Search for the cell housing the specified text and yield its [x, y] center coordinate. 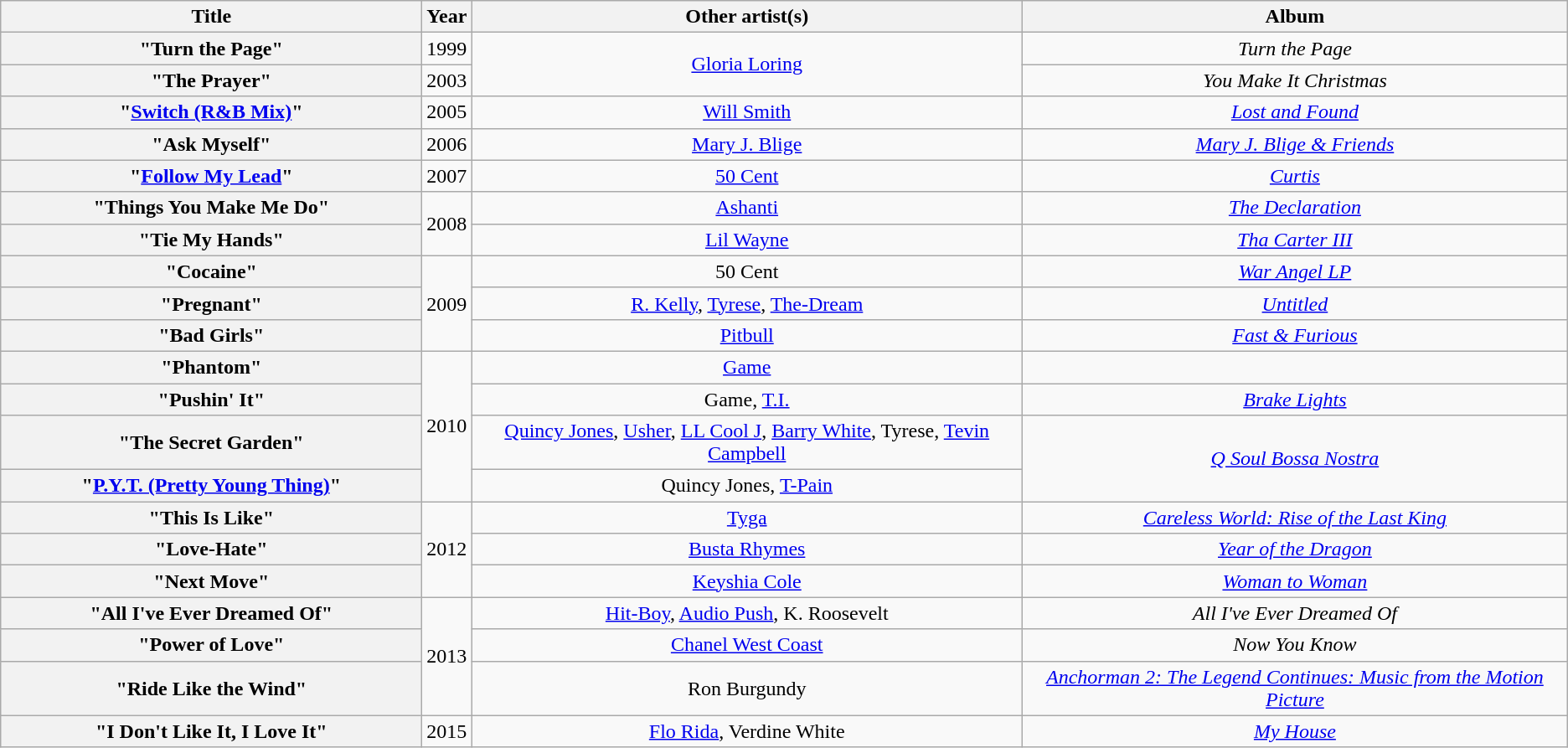
Gloria Loring [747, 64]
Tha Carter III [1295, 240]
Title [211, 17]
"Turn the Page" [211, 49]
2006 [447, 144]
Curtis [1295, 176]
Woman to Woman [1295, 581]
"This Is Like" [211, 518]
"Pushin' It" [211, 400]
Flo Rida, Verdine White [747, 731]
"I Don't Like It, I Love It" [211, 731]
Busta Rhymes [747, 549]
"Switch (R&B Mix)" [211, 112]
"Phantom" [211, 367]
"Next Move" [211, 581]
"Things You Make Me Do" [211, 208]
Fast & Furious [1295, 335]
Quincy Jones, T-Pain [747, 486]
"Follow My Lead" [211, 176]
"Cocaine" [211, 271]
Chanel West Coast [747, 645]
"Pregnant" [211, 303]
2009 [447, 303]
Anchorman 2: The Legend Continues: Music from the Motion Picture [1295, 689]
Hit-Boy, Audio Push, K. Roosevelt [747, 613]
Other artist(s) [747, 17]
Quincy Jones, Usher, LL Cool J, Barry White, Tyrese, Tevin Campbell [747, 442]
"Tie My Hands" [211, 240]
Ashanti [747, 208]
Brake Lights [1295, 400]
2012 [447, 549]
My House [1295, 731]
Year [447, 17]
Ron Burgundy [747, 689]
Untitled [1295, 303]
2008 [447, 224]
2015 [447, 731]
R. Kelly, Tyrese, The-Dream [747, 303]
"The Secret Garden" [211, 442]
Lil Wayne [747, 240]
2010 [447, 426]
Keyshia Cole [747, 581]
All I've Ever Dreamed Of [1295, 613]
2005 [447, 112]
"The Prayer" [211, 80]
The Declaration [1295, 208]
Q Soul Bossa Nostra [1295, 459]
2013 [447, 657]
"Ask Myself" [211, 144]
"Power of Love" [211, 645]
Mary J. Blige [747, 144]
Album [1295, 17]
2007 [447, 176]
Pitbull [747, 335]
Will Smith [747, 112]
"Love-Hate" [211, 549]
Lost and Found [1295, 112]
Now You Know [1295, 645]
Turn the Page [1295, 49]
War Angel LP [1295, 271]
Game [747, 367]
"P.Y.T. (Pretty Young Thing)" [211, 486]
Tyga [747, 518]
"Bad Girls" [211, 335]
1999 [447, 49]
You Make It Christmas [1295, 80]
"Ride Like the Wind" [211, 689]
Game, T.I. [747, 400]
Careless World: Rise of the Last King [1295, 518]
Year of the Dragon [1295, 549]
"All I've Ever Dreamed Of" [211, 613]
Mary J. Blige & Friends [1295, 144]
2003 [447, 80]
